Locate the cell with the specified text and output its (X, Y) center coordinate. 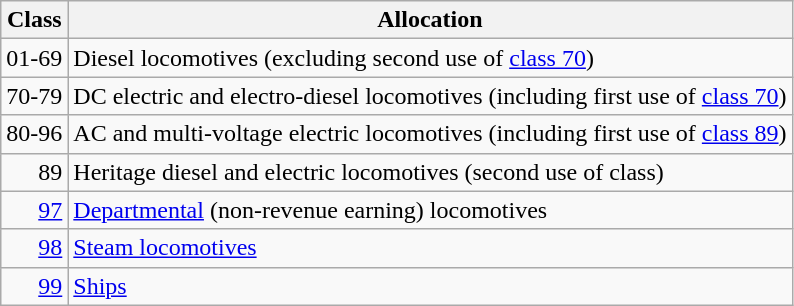
97 (34, 210)
98 (34, 248)
Allocation (430, 20)
89 (34, 172)
Diesel locomotives (excluding second use of class 70) (430, 58)
Steam locomotives (430, 248)
Ships (430, 286)
99 (34, 286)
DC electric and electro-diesel locomotives (including first use of class 70) (430, 96)
AC and multi-voltage electric locomotives (including first use of class 89) (430, 134)
80-96 (34, 134)
Heritage diesel and electric locomotives (second use of class) (430, 172)
70-79 (34, 96)
01-69 (34, 58)
Departmental (non-revenue earning) locomotives (430, 210)
Class (34, 20)
